Scan for the cell matching the given text and deliver its (x, y) coordinate at center. 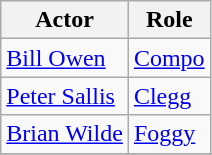
Foggy (169, 134)
Bill Owen (65, 58)
Actor (65, 20)
Clegg (169, 96)
Brian Wilde (65, 134)
Role (169, 20)
Compo (169, 58)
Peter Sallis (65, 96)
